Capture the cell that displays the provided text and extract its (X, Y) central coordinate. 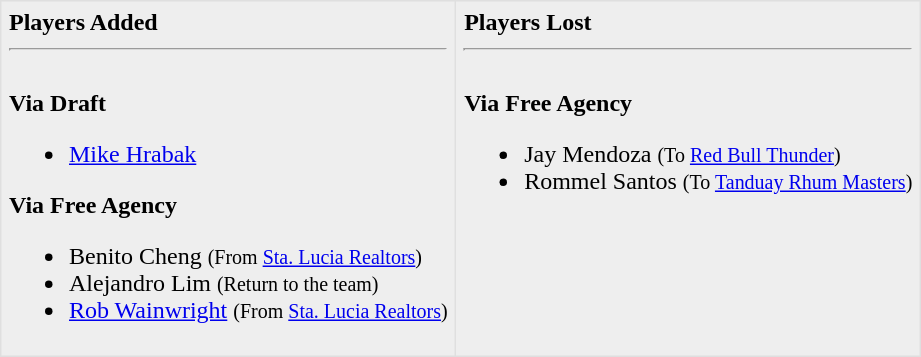
Players Lost Via Free AgencyJay Mendoza (To Red Bull Thunder)Rommel Santos (To Tanduay Rhum Masters) (688, 179)
